Determine the (X, Y) coordinate at the center of the cell enclosing the given text.  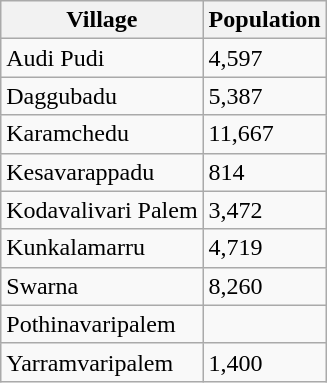
Kunkalamarru (102, 248)
Karamchedu (102, 134)
1,400 (264, 362)
Village (102, 20)
3,472 (264, 210)
Kodavalivari Palem (102, 210)
4,597 (264, 58)
5,387 (264, 96)
Yarramvaripalem (102, 362)
814 (264, 172)
Population (264, 20)
4,719 (264, 248)
11,667 (264, 134)
Pothinavaripalem (102, 324)
Kesavarappadu (102, 172)
Audi Pudi (102, 58)
Swarna (102, 286)
8,260 (264, 286)
Daggubadu (102, 96)
